Find where the given text appears and provide that cell's center as [x, y] coordinate. 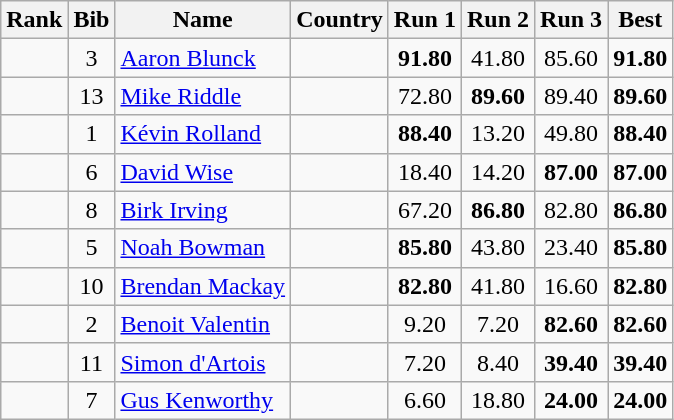
7 [92, 400]
Run 1 [424, 20]
Mike Riddle [203, 96]
Run 3 [572, 20]
89.40 [572, 96]
3 [92, 58]
Simon d'Artois [203, 362]
Gus Kenworthy [203, 400]
23.40 [572, 248]
49.80 [572, 134]
1 [92, 134]
Best [640, 20]
Bib [92, 20]
Brendan Mackay [203, 286]
9.20 [424, 324]
David Wise [203, 172]
14.20 [498, 172]
8.40 [498, 362]
8 [92, 210]
18.40 [424, 172]
Country [340, 20]
43.80 [498, 248]
Rank [34, 20]
72.80 [424, 96]
11 [92, 362]
Benoit Valentin [203, 324]
Aaron Blunck [203, 58]
13.20 [498, 134]
67.20 [424, 210]
Name [203, 20]
18.80 [498, 400]
16.60 [572, 286]
2 [92, 324]
13 [92, 96]
10 [92, 286]
Noah Bowman [203, 248]
Kévin Rolland [203, 134]
85.60 [572, 58]
6 [92, 172]
Run 2 [498, 20]
5 [92, 248]
6.60 [424, 400]
Birk Irving [203, 210]
